From the cell containing the given text, extract its center point as [x, y] coordinate. 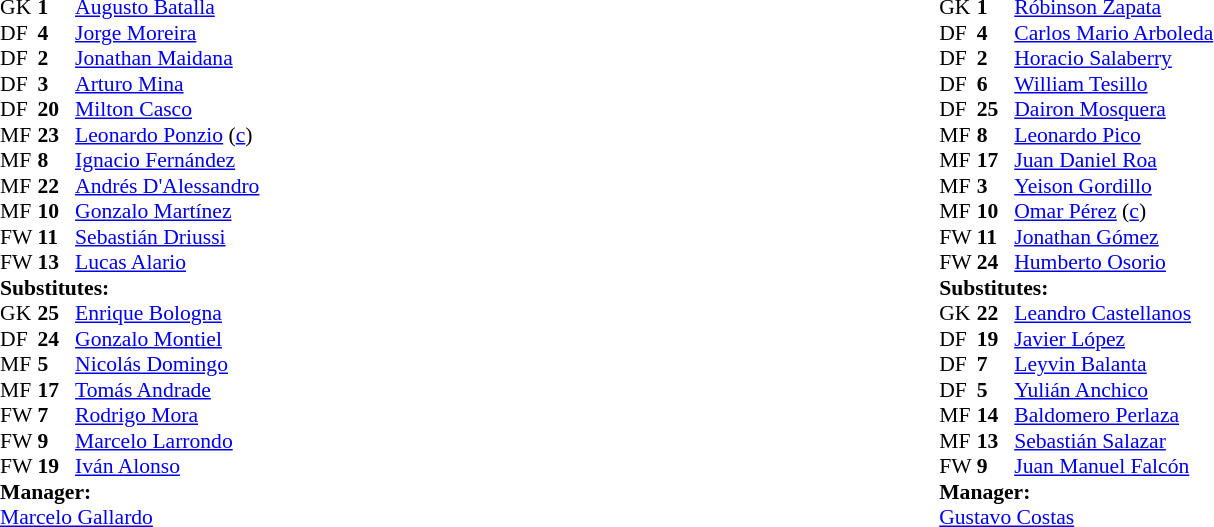
Lucas Alario [167, 263]
Jonathan Gómez [1114, 237]
Ignacio Fernández [167, 161]
23 [57, 135]
Leyvin Balanta [1114, 365]
Yeison Gordillo [1114, 186]
Carlos Mario Arboleda [1114, 33]
Tomás Andrade [167, 390]
William Tesillo [1114, 84]
6 [996, 84]
Jorge Moreira [167, 33]
Javier López [1114, 339]
Enrique Bologna [167, 313]
Leonardo Ponzio (c) [167, 135]
Juan Manuel Falcón [1114, 467]
Gonzalo Martínez [167, 211]
Iván Alonso [167, 467]
14 [996, 415]
Baldomero Perlaza [1114, 415]
20 [57, 109]
Sebastián Salazar [1114, 441]
Omar Pérez (c) [1114, 211]
Marcelo Larrondo [167, 441]
Andrés D'Alessandro [167, 186]
Horacio Salaberry [1114, 59]
Nicolás Domingo [167, 365]
Leandro Castellanos [1114, 313]
Gonzalo Montiel [167, 339]
Sebastián Driussi [167, 237]
Dairon Mosquera [1114, 109]
Jonathan Maidana [167, 59]
Arturo Mina [167, 84]
Milton Casco [167, 109]
Juan Daniel Roa [1114, 161]
Yulián Anchico [1114, 390]
Humberto Osorio [1114, 263]
Rodrigo Mora [167, 415]
Leonardo Pico [1114, 135]
